Return (x, y) of the center of cell containing provided text 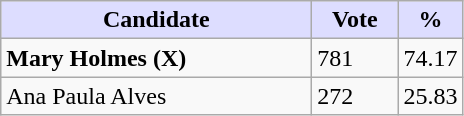
% (430, 20)
Mary Holmes (X) (156, 58)
781 (355, 58)
Ana Paula Alves (156, 96)
272 (355, 96)
Candidate (156, 20)
74.17 (430, 58)
25.83 (430, 96)
Vote (355, 20)
